For the text-containing cell, return its midpoint in [X, Y] coordinate format. 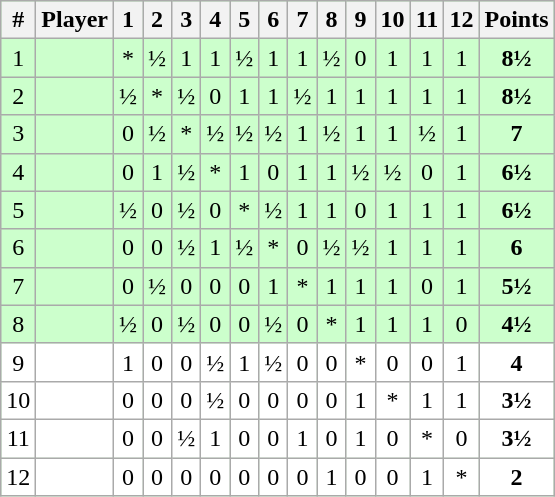
Player [75, 20]
4½ [516, 324]
5½ [516, 286]
# [18, 20]
Points [516, 20]
